Search for the cell housing the specified text and yield its (x, y) center coordinate. 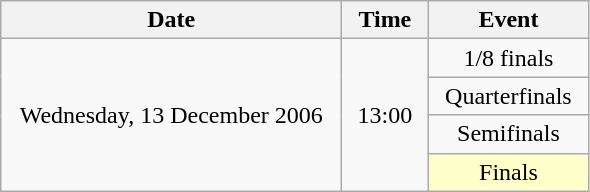
Event (508, 20)
1/8 finals (508, 58)
Quarterfinals (508, 96)
Semifinals (508, 134)
Finals (508, 172)
Date (172, 20)
13:00 (385, 115)
Wednesday, 13 December 2006 (172, 115)
Time (385, 20)
